Locate the cell with the specified text and output its [X, Y] center coordinate. 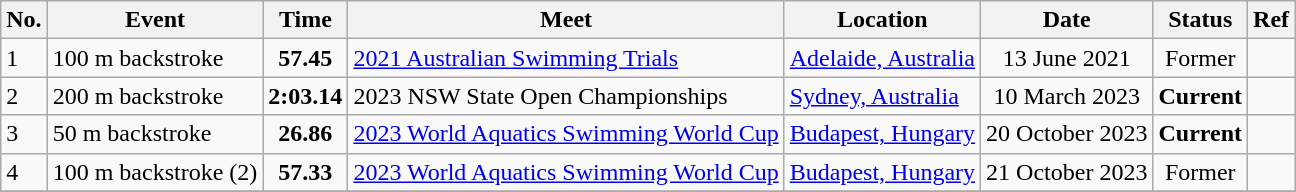
No. [24, 20]
57.45 [306, 58]
Event [155, 20]
Adelaide, Australia [882, 58]
21 October 2023 [1067, 172]
Ref [1272, 20]
2:03.14 [306, 96]
100 m backstroke [155, 58]
1 [24, 58]
4 [24, 172]
57.33 [306, 172]
Date [1067, 20]
Meet [566, 20]
Location [882, 20]
20 October 2023 [1067, 134]
Sydney, Australia [882, 96]
2023 NSW State Open Championships [566, 96]
13 June 2021 [1067, 58]
200 m backstroke [155, 96]
2 [24, 96]
Status [1200, 20]
100 m backstroke (2) [155, 172]
3 [24, 134]
2021 Australian Swimming Trials [566, 58]
50 m backstroke [155, 134]
10 March 2023 [1067, 96]
Time [306, 20]
26.86 [306, 134]
